Provide the [X, Y] coordinate of the cell's center where the given text is located.  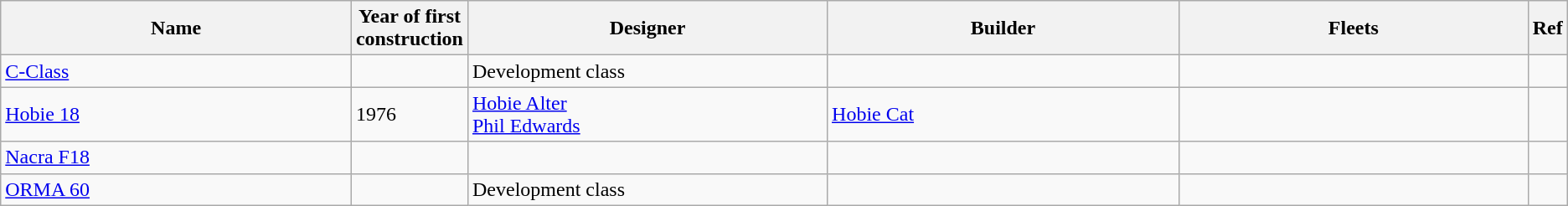
Hobie Cat [1003, 114]
Nacra F18 [176, 157]
C-Class [176, 71]
ORMA 60 [176, 189]
Fleets [1354, 28]
Name [176, 28]
1976 [409, 114]
Hobie AlterPhil Edwards [647, 114]
Year of first construction [409, 28]
Designer [647, 28]
Ref [1548, 28]
Builder [1003, 28]
Hobie 18 [176, 114]
